Search for the cell housing the specified text and yield its (x, y) center coordinate. 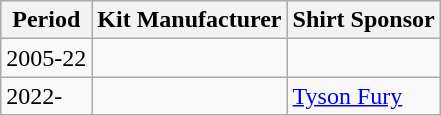
2022- (46, 96)
Kit Manufacturer (190, 20)
2005-22 (46, 58)
Tyson Fury (364, 96)
Shirt Sponsor (364, 20)
Period (46, 20)
